From the cell containing the given text, extract its center point as [X, Y] coordinate. 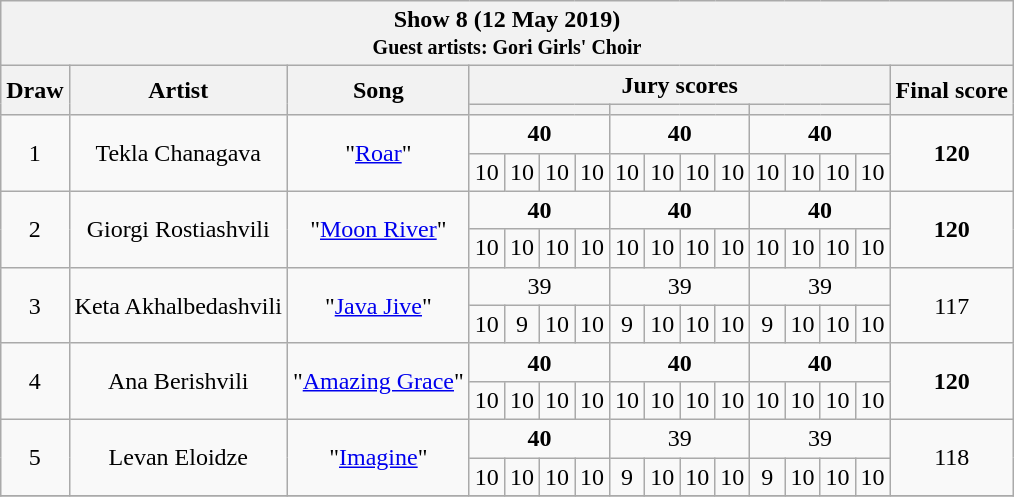
"Imagine" [378, 457]
3 [35, 305]
4 [35, 381]
"Java Jive" [378, 305]
"Roar" [378, 153]
Ana Berishvili [178, 381]
117 [952, 305]
Keta Akhalbedashvili [178, 305]
"Moon River" [378, 229]
Jury scores [680, 85]
Tekla Chanagava [178, 153]
5 [35, 457]
Giorgi Rostiashvili [178, 229]
Show 8 (12 May 2019)Guest artists: Gori Girls' Choir [508, 34]
1 [35, 153]
Draw [35, 90]
"Amazing Grace" [378, 381]
118 [952, 457]
2 [35, 229]
Final score [952, 90]
Levan Eloidze [178, 457]
Artist [178, 90]
Song [378, 90]
